Pinpoint the cell where the given text exists, returning its [x, y] midpoint coordinate. 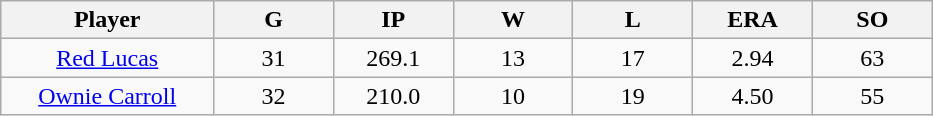
31 [274, 58]
Player [108, 20]
Ownie Carroll [108, 96]
4.50 [753, 96]
G [274, 20]
2.94 [753, 58]
W [513, 20]
17 [633, 58]
SO [872, 20]
32 [274, 96]
ERA [753, 20]
10 [513, 96]
19 [633, 96]
13 [513, 58]
55 [872, 96]
63 [872, 58]
210.0 [393, 96]
269.1 [393, 58]
Red Lucas [108, 58]
L [633, 20]
IP [393, 20]
